Return the (X, Y) coordinate for the center point of the cell that contains the specified text.  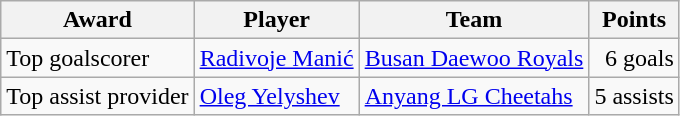
Oleg Yelyshev (276, 96)
Busan Daewoo Royals (474, 58)
6 goals (634, 58)
Points (634, 20)
Anyang LG Cheetahs (474, 96)
Radivoje Manić (276, 58)
Team (474, 20)
Top assist provider (98, 96)
5 assists (634, 96)
Top goalscorer (98, 58)
Player (276, 20)
Award (98, 20)
